Search for the cell housing the specified text and yield its (X, Y) center coordinate. 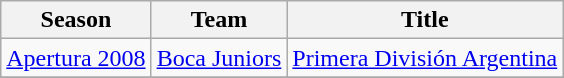
Title (425, 20)
Season (76, 20)
Apertura 2008 (76, 58)
Team (219, 20)
Primera División Argentina (425, 58)
Boca Juniors (219, 58)
